Return the (x, y) coordinate for the center point of the cell that contains the specified text.  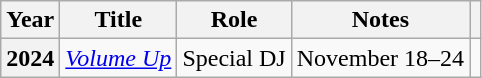
Volume Up (118, 58)
November 18–24 (380, 58)
Title (118, 20)
Special DJ (234, 58)
Year (30, 20)
2024 (30, 58)
Role (234, 20)
Notes (380, 20)
